From the cell containing the given text, extract its center point as (X, Y) coordinate. 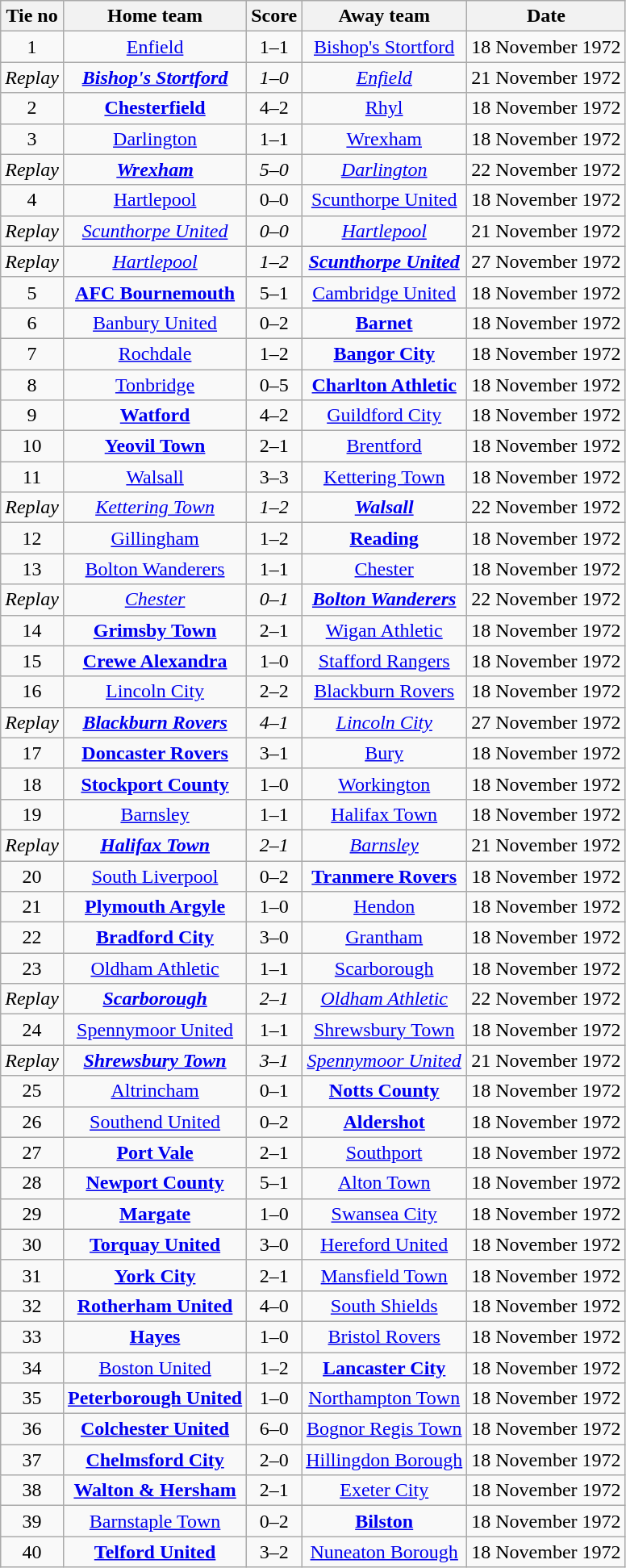
Aldershot (384, 1122)
Reading (384, 538)
Brentford (384, 446)
3–3 (274, 477)
13 (32, 569)
Doncaster Rovers (155, 753)
Chelmsford City (155, 1460)
5 (32, 292)
28 (32, 1183)
1 (32, 47)
12 (32, 538)
2–2 (274, 692)
Alton Town (384, 1183)
Swansea City (384, 1214)
Cambridge United (384, 292)
Tonbridge (155, 385)
Walton & Hersham (155, 1491)
8 (32, 385)
Wigan Athletic (384, 630)
Watford (155, 416)
20 (32, 876)
21 (32, 907)
40 (32, 1552)
Bradford City (155, 938)
Margate (155, 1214)
2–0 (274, 1460)
Bangor City (384, 353)
17 (32, 753)
4–1 (274, 722)
5–0 (274, 169)
Stockport County (155, 784)
Colchester United (155, 1429)
10 (32, 446)
Gillingham (155, 538)
18 (32, 784)
30 (32, 1244)
3 (32, 139)
Workington (384, 784)
Bognor Regis Town (384, 1429)
19 (32, 814)
Mansfield Town (384, 1275)
6 (32, 323)
Nuneaton Borough (384, 1552)
Hereford United (384, 1244)
Torquay United (155, 1244)
34 (32, 1368)
4 (32, 200)
Exeter City (384, 1491)
0–5 (274, 385)
31 (32, 1275)
4–0 (274, 1306)
Score (274, 16)
3–2 (274, 1552)
35 (32, 1399)
11 (32, 477)
Grimsby Town (155, 630)
Crewe Alexandra (155, 661)
16 (32, 692)
Chesterfield (155, 108)
33 (32, 1336)
Southport (384, 1152)
Hillingdon Borough (384, 1460)
27 (32, 1152)
Hayes (155, 1336)
39 (32, 1521)
Charlton Athletic (384, 385)
Home team (155, 16)
6–0 (274, 1429)
Hendon (384, 907)
Yeovil Town (155, 446)
South Shields (384, 1306)
Notts County (384, 1091)
9 (32, 416)
Telford United (155, 1552)
Tie no (32, 16)
7 (32, 353)
York City (155, 1275)
Altrincham (155, 1091)
Grantham (384, 938)
Tranmere Rovers (384, 876)
Rhyl (384, 108)
37 (32, 1460)
Bilston (384, 1521)
15 (32, 661)
Newport County (155, 1183)
22 (32, 938)
14 (32, 630)
Bury (384, 753)
Plymouth Argyle (155, 907)
Port Vale (155, 1152)
Southend United (155, 1122)
Rochdale (155, 353)
Northampton Town (384, 1399)
Stafford Rangers (384, 661)
29 (32, 1214)
Date (546, 16)
Barnet (384, 323)
Barnstaple Town (155, 1521)
AFC Bournemouth (155, 292)
32 (32, 1306)
Lancaster City (384, 1368)
38 (32, 1491)
2 (32, 108)
Guildford City (384, 416)
Peterborough United (155, 1399)
Bristol Rovers (384, 1336)
Boston United (155, 1368)
South Liverpool (155, 876)
25 (32, 1091)
26 (32, 1122)
23 (32, 968)
24 (32, 1030)
Banbury United (155, 323)
Rotherham United (155, 1306)
Away team (384, 16)
36 (32, 1429)
